Find where the given text appears and provide that cell's center as [x, y] coordinate. 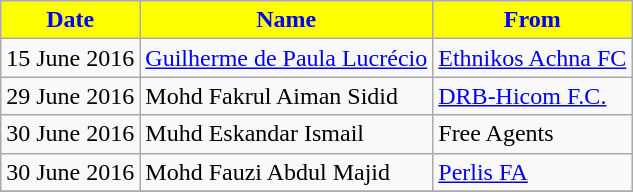
Muhd Eskandar Ismail [286, 134]
Ethnikos Achna FC [532, 58]
Guilherme de Paula Lucrécio [286, 58]
Name [286, 20]
15 June 2016 [70, 58]
Date [70, 20]
Perlis FA [532, 172]
Mohd Fauzi Abdul Majid [286, 172]
Free Agents [532, 134]
DRB-Hicom F.C. [532, 96]
Mohd Fakrul Aiman Sidid [286, 96]
29 June 2016 [70, 96]
From [532, 20]
